Scan for the cell matching the given text and deliver its (X, Y) coordinate at center. 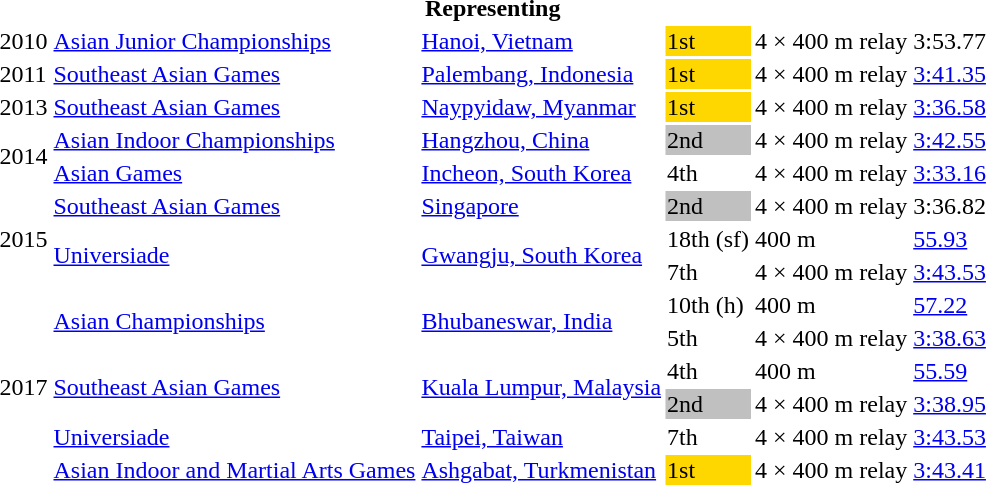
Asian Championships (234, 322)
Bhubaneswar, India (542, 322)
Hanoi, Vietnam (542, 41)
Palembang, Indonesia (542, 74)
Kuala Lumpur, Malaysia (542, 388)
Asian Junior Championships (234, 41)
Ashgabat, Turkmenistan (542, 470)
5th (708, 338)
Taipei, Taiwan (542, 437)
Asian Indoor and Martial Arts Games (234, 470)
Hangzhou, China (542, 140)
Incheon, South Korea (542, 173)
Naypyidaw, Myanmar (542, 107)
Singapore (542, 206)
10th (h) (708, 305)
Asian Games (234, 173)
18th (sf) (708, 239)
Gwangju, South Korea (542, 256)
Asian Indoor Championships (234, 140)
